Search for the cell housing the specified text and yield its (x, y) center coordinate. 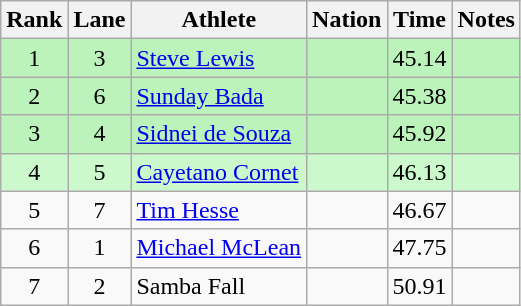
Notes (486, 20)
Steve Lewis (219, 58)
Michael McLean (219, 248)
45.14 (420, 58)
Tim Hesse (219, 210)
45.38 (420, 96)
Time (420, 20)
50.91 (420, 286)
46.67 (420, 210)
Sunday Bada (219, 96)
Cayetano Cornet (219, 172)
Sidnei de Souza (219, 134)
47.75 (420, 248)
Lane (100, 20)
Samba Fall (219, 286)
45.92 (420, 134)
Athlete (219, 20)
Rank (34, 20)
46.13 (420, 172)
Nation (347, 20)
